For the text-containing cell, return its midpoint in [X, Y] coordinate format. 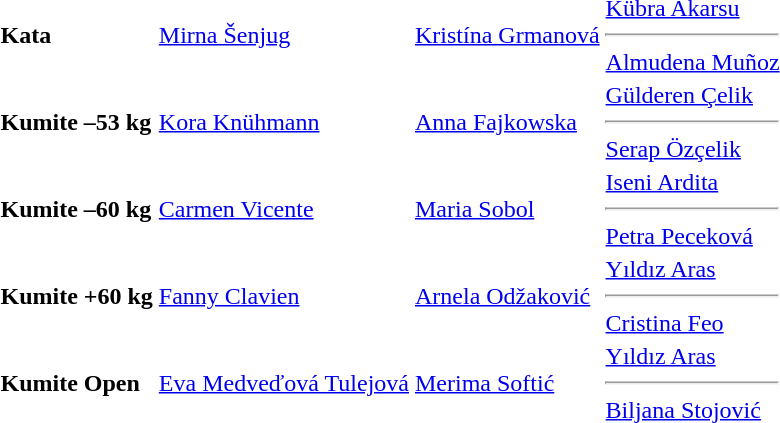
Carmen Vicente [284, 209]
Fanny Clavien [284, 296]
Kora Knühmann [284, 122]
Anna Fajkowska [507, 122]
Arnela Odžaković [507, 296]
Maria Sobol [507, 209]
